Provide the (x, y) coordinate of the cell's center where the given text is located.  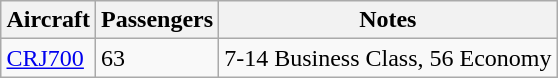
CRJ700 (48, 58)
Aircraft (48, 20)
Passengers (158, 20)
7-14 Business Class, 56 Economy (388, 58)
Notes (388, 20)
63 (158, 58)
